Capture the cell that displays the provided text and extract its (X, Y) central coordinate. 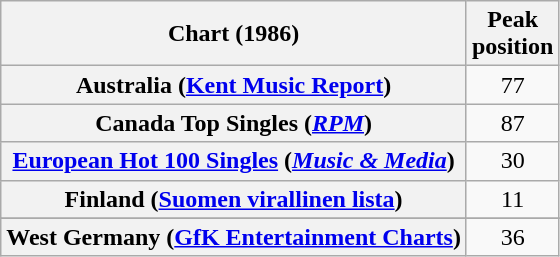
Australia (Kent Music Report) (234, 85)
11 (512, 199)
30 (512, 161)
Finland (Suomen virallinen lista) (234, 199)
European Hot 100 Singles (Music & Media) (234, 161)
West Germany (GfK Entertainment Charts) (234, 237)
36 (512, 237)
Peakposition (512, 34)
87 (512, 123)
Canada Top Singles (RPM) (234, 123)
Chart (1986) (234, 34)
77 (512, 85)
